Locate the cell with the specified text and output its (x, y) center coordinate. 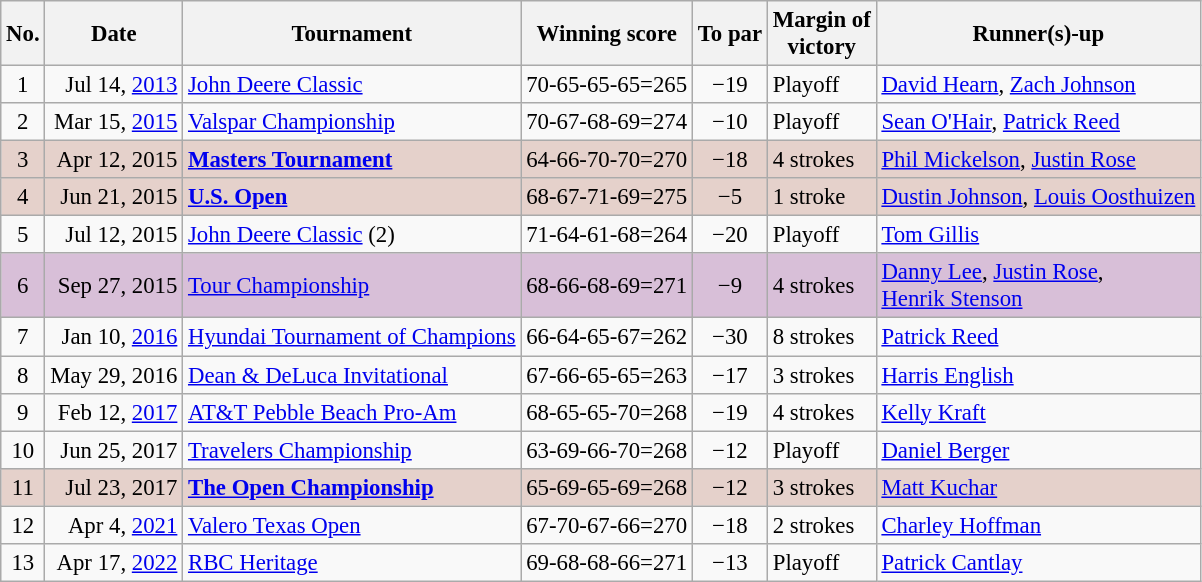
−9 (730, 286)
7 (23, 337)
May 29, 2016 (114, 375)
Masters Tournament (352, 160)
U.S. Open (352, 197)
Jul 23, 2017 (114, 487)
9 (23, 412)
Valero Texas Open (352, 525)
Daniel Berger (1038, 450)
Patrick Cantlay (1038, 563)
Margin ofvictory (822, 34)
−20 (730, 235)
−5 (730, 197)
John Deere Classic (2) (352, 235)
Winning score (607, 34)
69-68-68-66=271 (607, 563)
4 (23, 197)
Mar 15, 2015 (114, 122)
67-66-65-65=263 (607, 375)
Dean & DeLuca Invitational (352, 375)
8 strokes (822, 337)
−30 (730, 337)
68-66-68-69=271 (607, 286)
Sean O'Hair, Patrick Reed (1038, 122)
Harris English (1038, 375)
5 (23, 235)
−13 (730, 563)
No. (23, 34)
Tournament (352, 34)
Jan 10, 2016 (114, 337)
Danny Lee, Justin Rose, Henrik Stenson (1038, 286)
6 (23, 286)
68-65-65-70=268 (607, 412)
Tour Championship (352, 286)
Runner(s)-up (1038, 34)
66-64-65-67=262 (607, 337)
Dustin Johnson, Louis Oosthuizen (1038, 197)
8 (23, 375)
11 (23, 487)
Jul 14, 2013 (114, 85)
Jul 12, 2015 (114, 235)
Matt Kuchar (1038, 487)
Sep 27, 2015 (114, 286)
Tom Gillis (1038, 235)
Kelly Kraft (1038, 412)
10 (23, 450)
The Open Championship (352, 487)
13 (23, 563)
1 stroke (822, 197)
3 (23, 160)
Phil Mickelson, Justin Rose (1038, 160)
−17 (730, 375)
68-67-71-69=275 (607, 197)
Valspar Championship (352, 122)
2 (23, 122)
Feb 12, 2017 (114, 412)
Charley Hoffman (1038, 525)
AT&T Pebble Beach Pro-Am (352, 412)
Jun 25, 2017 (114, 450)
Jun 21, 2015 (114, 197)
Travelers Championship (352, 450)
Apr 17, 2022 (114, 563)
70-65-65-65=265 (607, 85)
Patrick Reed (1038, 337)
To par (730, 34)
Apr 12, 2015 (114, 160)
Hyundai Tournament of Champions (352, 337)
64-66-70-70=270 (607, 160)
63-69-66-70=268 (607, 450)
67-70-67-66=270 (607, 525)
1 (23, 85)
RBC Heritage (352, 563)
Date (114, 34)
65-69-65-69=268 (607, 487)
70-67-68-69=274 (607, 122)
71-64-61-68=264 (607, 235)
2 strokes (822, 525)
12 (23, 525)
Apr 4, 2021 (114, 525)
−10 (730, 122)
John Deere Classic (352, 85)
David Hearn, Zach Johnson (1038, 85)
